Return the (x, y) coordinate for the center point of the cell that contains the specified text.  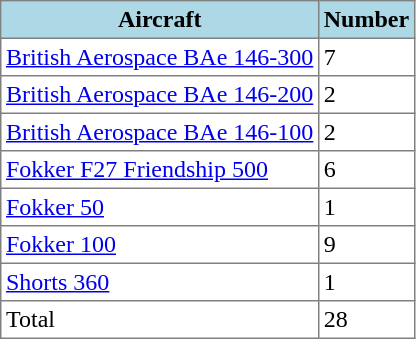
Fokker F27 Friendship 500 (160, 170)
28 (367, 320)
Number (367, 20)
Aircraft (160, 20)
British Aerospace BAe 146-300 (160, 57)
6 (367, 170)
British Aerospace BAe 146-200 (160, 95)
7 (367, 57)
Fokker 50 (160, 207)
Total (160, 320)
Fokker 100 (160, 245)
Shorts 360 (160, 282)
9 (367, 245)
British Aerospace BAe 146-100 (160, 132)
